Provide the (X, Y) coordinate of the cell's center where the given text is located.  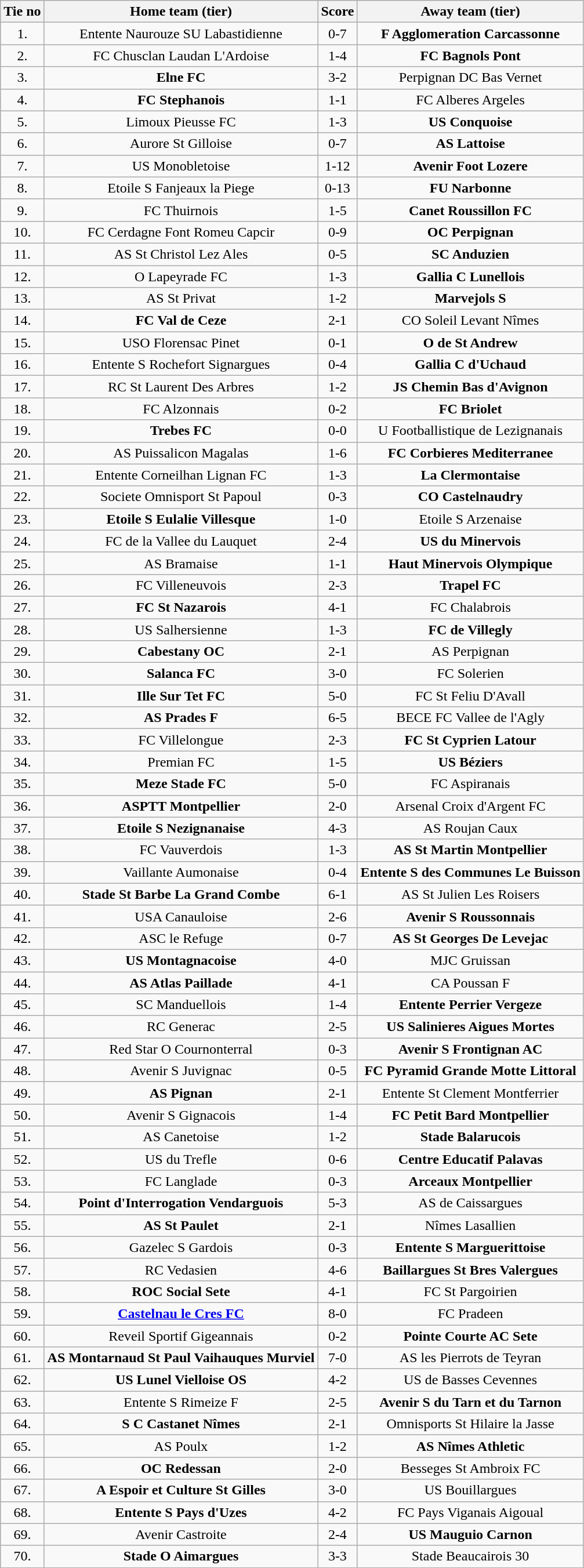
8. (22, 188)
Elne FC (181, 78)
3. (22, 78)
Entente S des Communes Le Buisson (470, 872)
28. (22, 629)
FC Langlade (181, 1181)
FC de la Vallee du Lauquet (181, 541)
67. (22, 1490)
FC Val de Ceze (181, 321)
63. (22, 1402)
18. (22, 409)
MJC Gruissan (470, 960)
JS Chemin Bas d'Avignon (470, 387)
Avenir S Roussonnais (470, 916)
6. (22, 144)
62. (22, 1380)
46. (22, 1027)
0-6 (338, 1159)
19. (22, 431)
US Salinieres Aigues Mortes (470, 1027)
47. (22, 1049)
15. (22, 343)
O Lapeyrade FC (181, 277)
AS Prades F (181, 718)
10. (22, 232)
Haut Minervois Olympique (470, 563)
17. (22, 387)
56. (22, 1247)
FC Pradeen (470, 1313)
Score (338, 12)
27. (22, 607)
AS Nîmes Athletic (470, 1446)
FC St Cyprien Latour (470, 740)
Entente S Rochefort Signargues (181, 365)
58. (22, 1291)
Gallia C d'Uchaud (470, 365)
Vaillante Aumonaise (181, 872)
Entente St Clement Montferrier (470, 1093)
AS St Martin Montpellier (470, 850)
Trapel FC (470, 585)
Reveil Sportif Gigeannais (181, 1335)
F Agglomeration Carcassonne (470, 34)
AS Roujan Caux (470, 828)
Salanca FC (181, 674)
42. (22, 938)
39. (22, 872)
25. (22, 563)
FC Pyramid Grande Motte Littoral (470, 1071)
Besseges St Ambroix FC (470, 1468)
Stade Beaucairois 30 (470, 1556)
SC Anduzien (470, 254)
5. (22, 122)
Tie no (22, 12)
FC Aspiranais (470, 784)
Arceaux Montpellier (470, 1181)
30. (22, 674)
AS Puissalicon Magalas (181, 453)
6-5 (338, 718)
FC Stephanois (181, 100)
Pointe Courte AC Sete (470, 1335)
US de Basses Cevennes (470, 1380)
Etoile S Fanjeaux la Piege (181, 188)
US Béziers (470, 762)
U Footballistique de Lezignanais (470, 431)
53. (22, 1181)
Gazelec S Gardois (181, 1247)
Avenir Foot Lozere (470, 166)
0-9 (338, 232)
USA Canauloise (181, 916)
Nîmes Lasallien (470, 1225)
AS Lattoise (470, 144)
Omnisports St Hilaire la Jasse (470, 1424)
Canet Roussillon FC (470, 210)
US Monobletoise (181, 166)
Entente Corneilhan Lignan FC (181, 475)
CA Poussan F (470, 983)
4. (22, 100)
FC Pays Viganais Aigoual (470, 1512)
5-3 (338, 1203)
Perpignan DC Bas Vernet (470, 78)
O de St Andrew (470, 343)
FC Villelongue (181, 740)
FC Vauverdois (181, 850)
1. (22, 34)
AS St Julien Les Roisers (470, 894)
2-6 (338, 916)
US Montagnacoise (181, 960)
60. (22, 1335)
13. (22, 299)
AS Perpignan (470, 652)
48. (22, 1071)
52. (22, 1159)
1-12 (338, 166)
11. (22, 254)
36. (22, 806)
32. (22, 718)
4-0 (338, 960)
Entente S Marguerittoise (470, 1247)
4-6 (338, 1269)
BECE FC Vallee de l'Agly (470, 718)
22. (22, 497)
14. (22, 321)
FU Narbonne (470, 188)
Avenir S Juvignac (181, 1071)
ASPTT Montpellier (181, 806)
4-3 (338, 828)
AS Poulx (181, 1446)
Arsenal Croix d'Argent FC (470, 806)
FC Alberes Argeles (470, 100)
Away team (tier) (470, 12)
AS Pignan (181, 1093)
40. (22, 894)
8-0 (338, 1313)
USO Florensac Pinet (181, 343)
US Lunel Vielloise OS (181, 1380)
Societe Omnisport St Papoul (181, 497)
61. (22, 1358)
Centre Educatif Palavas (470, 1159)
Stade St Barbe La Grand Combe (181, 894)
7-0 (338, 1358)
FC de Villegly (470, 629)
31. (22, 696)
US Conquoise (470, 122)
FC Thuirnois (181, 210)
70. (22, 1556)
Home team (tier) (181, 12)
AS St Georges De Levejac (470, 938)
34. (22, 762)
Premian FC (181, 762)
A Espoir et Culture St Gilles (181, 1490)
Etoile S Eulalie Villesque (181, 519)
69. (22, 1534)
Cabestany OC (181, 652)
Marvejols S (470, 299)
Gallia C Lunellois (470, 277)
Entente S Pays d'Uzes (181, 1512)
35. (22, 784)
AS Canetoise (181, 1137)
68. (22, 1512)
41. (22, 916)
Castelnau le Cres FC (181, 1313)
AS Bramaise (181, 563)
9. (22, 210)
FC Chusclan Laudan L'Ardoise (181, 56)
Limoux Pieusse FC (181, 122)
Trebes FC (181, 431)
FC St Pargoirien (470, 1291)
51. (22, 1137)
64. (22, 1424)
26. (22, 585)
SC Manduellois (181, 1005)
Avenir S Frontignan AC (470, 1049)
Avenir S Gignacois (181, 1115)
49. (22, 1093)
ASC le Refuge (181, 938)
US Salhersienne (181, 629)
AS Atlas Paillade (181, 983)
OC Perpignan (470, 232)
RC St Laurent Des Arbres (181, 387)
Aurore St Gilloise (181, 144)
21. (22, 475)
FC Alzonnais (181, 409)
US Bouillargues (470, 1490)
AS les Pierrots de Teyran (470, 1358)
37. (22, 828)
RC Generac (181, 1027)
59. (22, 1313)
2. (22, 56)
Ille Sur Tet FC (181, 696)
Baillargues St Bres Valergues (470, 1269)
Stade O Aimargues (181, 1556)
3-3 (338, 1556)
38. (22, 850)
AS Montarnaud St Paul Vaihauques Murviel (181, 1358)
6-1 (338, 894)
US du Trefle (181, 1159)
FC Villeneuvois (181, 585)
Meze Stade FC (181, 784)
RC Vedasien (181, 1269)
Etoile S Arzenaise (470, 519)
AS St Paulet (181, 1225)
S C Castanet Nîmes (181, 1424)
45. (22, 1005)
OC Redessan (181, 1468)
FC Bagnols Pont (470, 56)
La Clermontaise (470, 475)
Entente S Rimeize F (181, 1402)
FC St Feliu D'Avall (470, 696)
20. (22, 453)
33. (22, 740)
Point d'Interrogation Vendarguois (181, 1203)
65. (22, 1446)
57. (22, 1269)
43. (22, 960)
0-0 (338, 431)
FC Corbieres Mediterranee (470, 453)
CO Castelnaudry (470, 497)
66. (22, 1468)
0-13 (338, 188)
ROC Social Sete (181, 1291)
1-0 (338, 519)
7. (22, 166)
23. (22, 519)
Etoile S Nezignanaise (181, 828)
CO Soleil Levant Nîmes (470, 321)
24. (22, 541)
1-6 (338, 453)
US du Minervois (470, 541)
16. (22, 365)
FC Cerdagne Font Romeu Capcir (181, 232)
AS de Caissargues (470, 1203)
FC Petit Bard Montpellier (470, 1115)
50. (22, 1115)
Red Star O Cournonterral (181, 1049)
FC Chalabrois (470, 607)
55. (22, 1225)
0-1 (338, 343)
US Mauguio Carnon (470, 1534)
FC Solerien (470, 674)
Entente Naurouze SU Labastidienne (181, 34)
12. (22, 277)
44. (22, 983)
FC St Nazarois (181, 607)
54. (22, 1203)
3-2 (338, 78)
Avenir S du Tarn et du Tarnon (470, 1402)
AS St Christol Lez Ales (181, 254)
Stade Balarucois (470, 1137)
Entente Perrier Vergeze (470, 1005)
Avenir Castroite (181, 1534)
AS St Privat (181, 299)
29. (22, 652)
FC Briolet (470, 409)
